Determine the [x, y] coordinate at the center of the cell enclosing the given text.  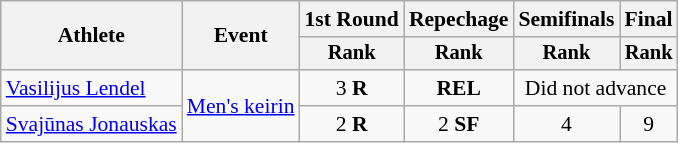
Men's keirin [241, 106]
Athlete [92, 36]
1st Round [352, 19]
Svajūnas Jonauskas [92, 124]
9 [649, 124]
REL [459, 88]
2 SF [459, 124]
Semifinals [566, 19]
Vasilijus Lendel [92, 88]
Repechage [459, 19]
3 R [352, 88]
Event [241, 36]
2 R [352, 124]
4 [566, 124]
Did not advance [595, 88]
Final [649, 19]
